Provide the (x, y) coordinate of the cell's center where the given text is located.  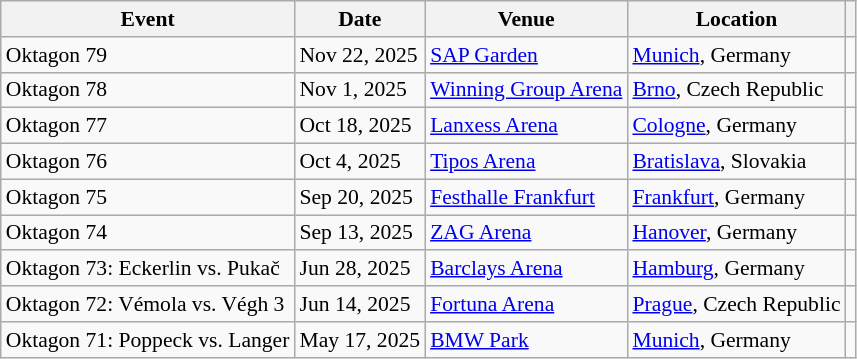
Winning Group Arena (526, 90)
Lanxess Arena (526, 126)
Oktagon 72: Vémola vs. Végh 3 (148, 304)
Oktagon 79 (148, 55)
Date (360, 19)
Sep 13, 2025 (360, 233)
Hamburg, Germany (736, 269)
Fortuna Arena (526, 304)
Oct 18, 2025 (360, 126)
ZAG Arena (526, 233)
Tipos Arena (526, 162)
Oktagon 71: Poppeck vs. Langer (148, 340)
Oct 4, 2025 (360, 162)
Festhalle Frankfurt (526, 197)
Oktagon 76 (148, 162)
Nov 1, 2025 (360, 90)
Oktagon 78 (148, 90)
Jun 14, 2025 (360, 304)
Nov 22, 2025 (360, 55)
Location (736, 19)
BMW Park (526, 340)
Barclays Arena (526, 269)
Venue (526, 19)
Oktagon 75 (148, 197)
Cologne, Germany (736, 126)
Hanover, Germany (736, 233)
Oktagon 77 (148, 126)
Bratislava, Slovakia (736, 162)
May 17, 2025 (360, 340)
Brno, Czech Republic (736, 90)
Oktagon 73: Eckerlin vs. Pukač (148, 269)
Prague, Czech Republic (736, 304)
Jun 28, 2025 (360, 269)
Event (148, 19)
Frankfurt, Germany (736, 197)
SAP Garden (526, 55)
Sep 20, 2025 (360, 197)
Oktagon 74 (148, 233)
